Find where the given text appears and provide that cell's center as (x, y) coordinate. 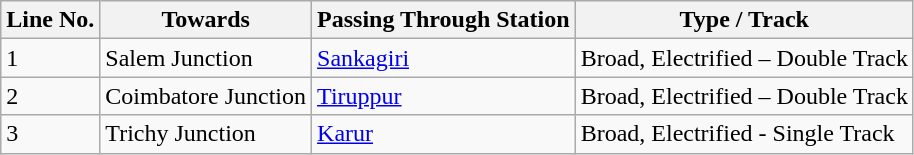
1 (50, 58)
Broad, Electrified - Single Track (744, 134)
Tiruppur (444, 96)
Passing Through Station (444, 20)
Trichy Junction (206, 134)
Towards (206, 20)
2 (50, 96)
Line No. (50, 20)
Sankagiri (444, 58)
Karur (444, 134)
Salem Junction (206, 58)
Coimbatore Junction (206, 96)
3 (50, 134)
Type / Track (744, 20)
